Find where the given text appears and provide that cell's center as [X, Y] coordinate. 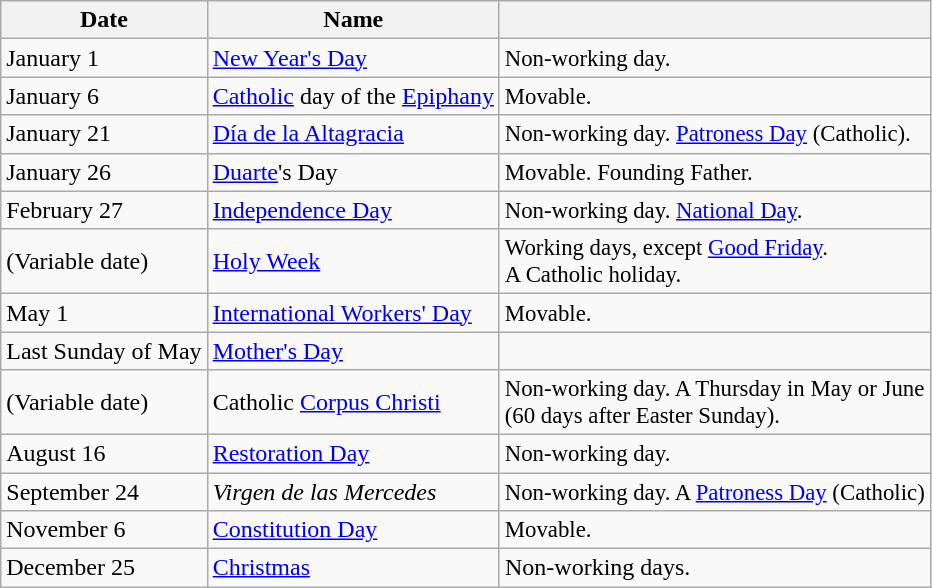
January 21 [104, 134]
December 25 [104, 568]
Día de la Altagracia [353, 134]
November 6 [104, 530]
Christmas [353, 568]
Constitution Day [353, 530]
Non-working day. A Thursday in May or June (60 days after Easter Sunday). [714, 402]
Restoration Day [353, 453]
January 6 [104, 96]
Last Sunday of May [104, 351]
Holy Week [353, 262]
Independence Day [353, 210]
Movable. Founding Father. [714, 172]
Virgen de las Mercedes [353, 491]
August 16 [104, 453]
February 27 [104, 210]
September 24 [104, 491]
Non-working day. Patroness Day (Catholic). [714, 134]
Catholic Corpus Christi [353, 402]
January 1 [104, 58]
Working days, except Good Friday.A Catholic holiday. [714, 262]
Duarte's Day [353, 172]
May 1 [104, 313]
International Workers' Day [353, 313]
Non-working day. A Patroness Day (Catholic) [714, 491]
Non-working days. [714, 568]
Catholic day of the Epiphany [353, 96]
Name [353, 20]
Mother's Day [353, 351]
Non-working day. National Day. [714, 210]
January 26 [104, 172]
New Year's Day [353, 58]
Date [104, 20]
